Identify which cell holds the provided text, then report its (x, y) central coordinate. 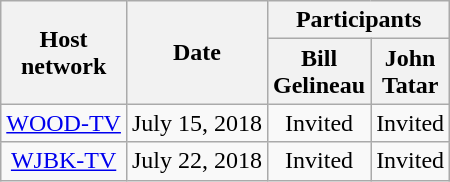
WOOD-TV (64, 123)
July 22, 2018 (196, 161)
JohnTatar (410, 72)
July 15, 2018 (196, 123)
WJBK-TV (64, 161)
Date (196, 52)
Hostnetwork (64, 52)
Participants (359, 20)
BillGelineau (320, 72)
